From the cell containing the given text, extract its center point as [X, Y] coordinate. 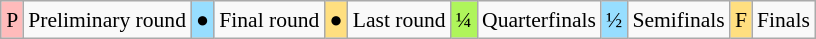
P [12, 20]
Quarterfinals [539, 20]
Finals [784, 20]
Final round [269, 20]
Preliminary round [107, 20]
F [741, 20]
¼ [464, 20]
½ [614, 20]
Last round [400, 20]
Semifinals [678, 20]
